Return (x, y) of the center of cell containing provided text 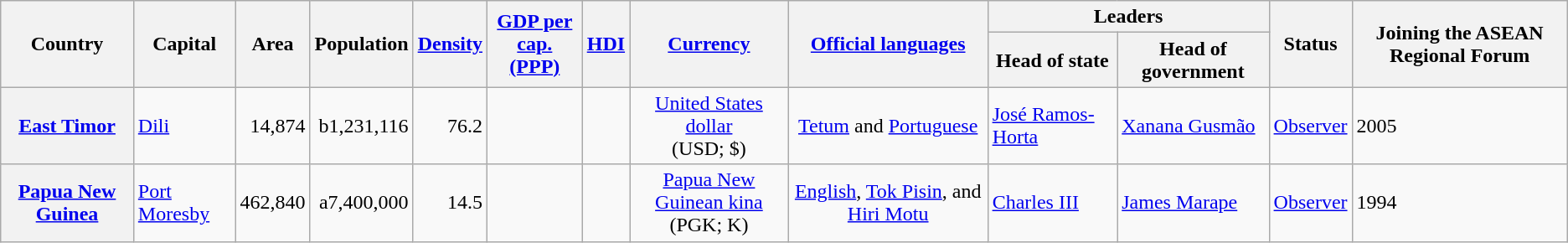
a7,400,000 (362, 203)
Official languages (888, 44)
Area (273, 44)
1994 (1459, 203)
Status (1310, 44)
HDI (606, 44)
Leaders (1128, 17)
76.2 (450, 126)
Capital (184, 44)
Country (67, 44)
Tetum and Portuguese (888, 126)
2005 (1459, 126)
James Marape (1193, 203)
Currency (709, 44)
Port Moresby (184, 203)
East Timor (67, 126)
Xanana Gusmão (1193, 126)
Papua New Guinea (67, 203)
Head of government (1193, 60)
English, Tok Pisin, and Hiri Motu (888, 203)
14,874 (273, 126)
GDP per cap.(PPP) (535, 44)
Density (450, 44)
Population (362, 44)
Papua New Guinean kina(PGK; K) (709, 203)
b1,231,116 (362, 126)
Dili (184, 126)
462,840 (273, 203)
14.5 (450, 203)
Charles III (1052, 203)
Head of state (1052, 60)
United States dollar(USD; $) (709, 126)
Joining the ASEAN Regional Forum (1459, 44)
José Ramos-Horta (1052, 126)
